Search for the cell housing the specified text and yield its [X, Y] center coordinate. 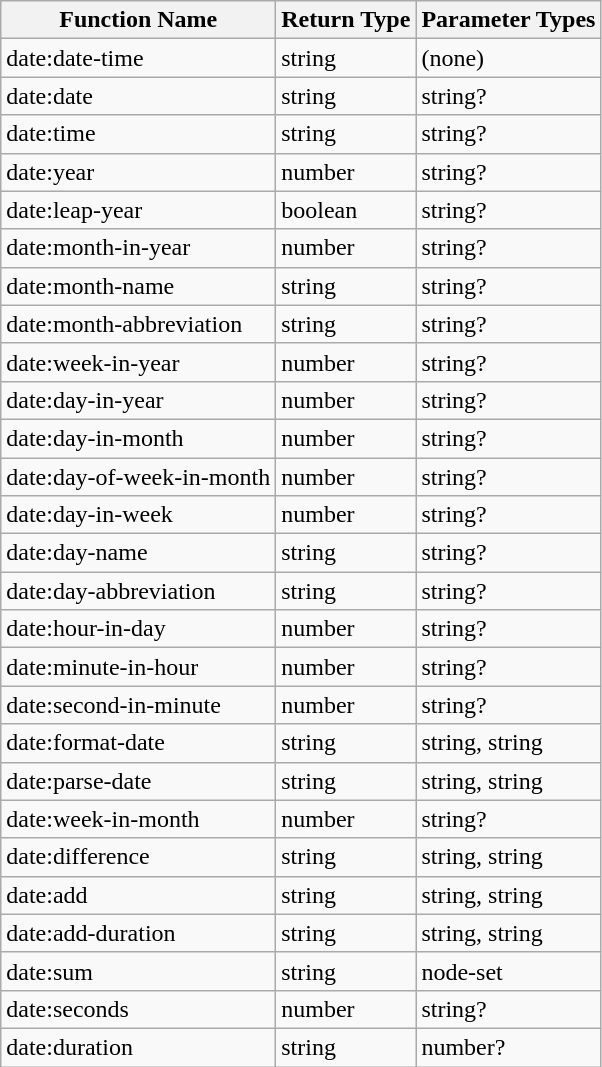
date:day-of-week-in-month [138, 477]
date:week-in-year [138, 362]
date:leap-year [138, 210]
date:week-in-month [138, 819]
date:seconds [138, 1009]
Parameter Types [508, 20]
date:difference [138, 857]
(none) [508, 58]
date:date-time [138, 58]
date:month-in-year [138, 248]
date:month-name [138, 286]
date:add [138, 895]
date:month-abbreviation [138, 324]
Return Type [346, 20]
date:day-in-week [138, 515]
boolean [346, 210]
date:sum [138, 971]
date:day-in-month [138, 438]
date:format-date [138, 743]
date:time [138, 134]
Function Name [138, 20]
date:day-in-year [138, 400]
date:add-duration [138, 933]
date:hour-in-day [138, 629]
date:date [138, 96]
node-set [508, 971]
date:duration [138, 1047]
number? [508, 1047]
date:parse-date [138, 781]
date:day-name [138, 553]
date:year [138, 172]
date:minute-in-hour [138, 667]
date:second-in-minute [138, 705]
date:day-abbreviation [138, 591]
